Find where the given text appears and provide that cell's center as [X, Y] coordinate. 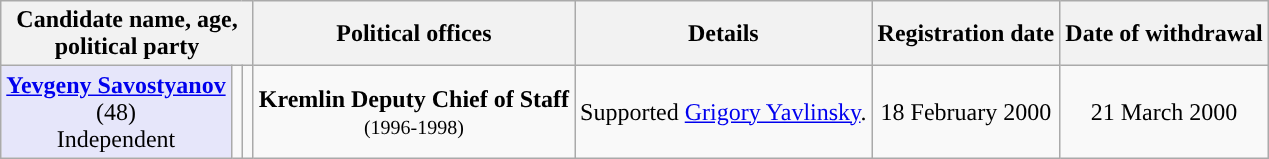
Kremlin Deputy Chief of Staff(1996-1998) [414, 112]
Candidate name, age,political party [128, 34]
21 March 2000 [1164, 112]
Details [724, 34]
Yevgeny Savostyanov(48)Independent [116, 112]
Date of withdrawal [1164, 34]
Political offices [414, 34]
18 February 2000 [966, 112]
Supported Grigory Yavlinsky. [724, 112]
Registration date [966, 34]
